From the cell containing the given text, extract its center point as (X, Y) coordinate. 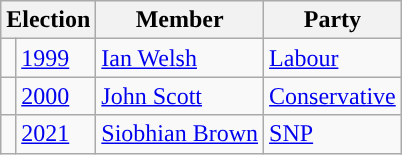
2000 (56, 96)
Siobhian Brown (180, 134)
Labour (333, 58)
Conservative (333, 96)
2021 (56, 134)
Election (48, 20)
1999 (56, 58)
Party (333, 20)
SNP (333, 134)
Ian Welsh (180, 58)
Member (180, 20)
John Scott (180, 96)
